Return the [x, y] coordinate for the center point of the cell that contains the specified text.  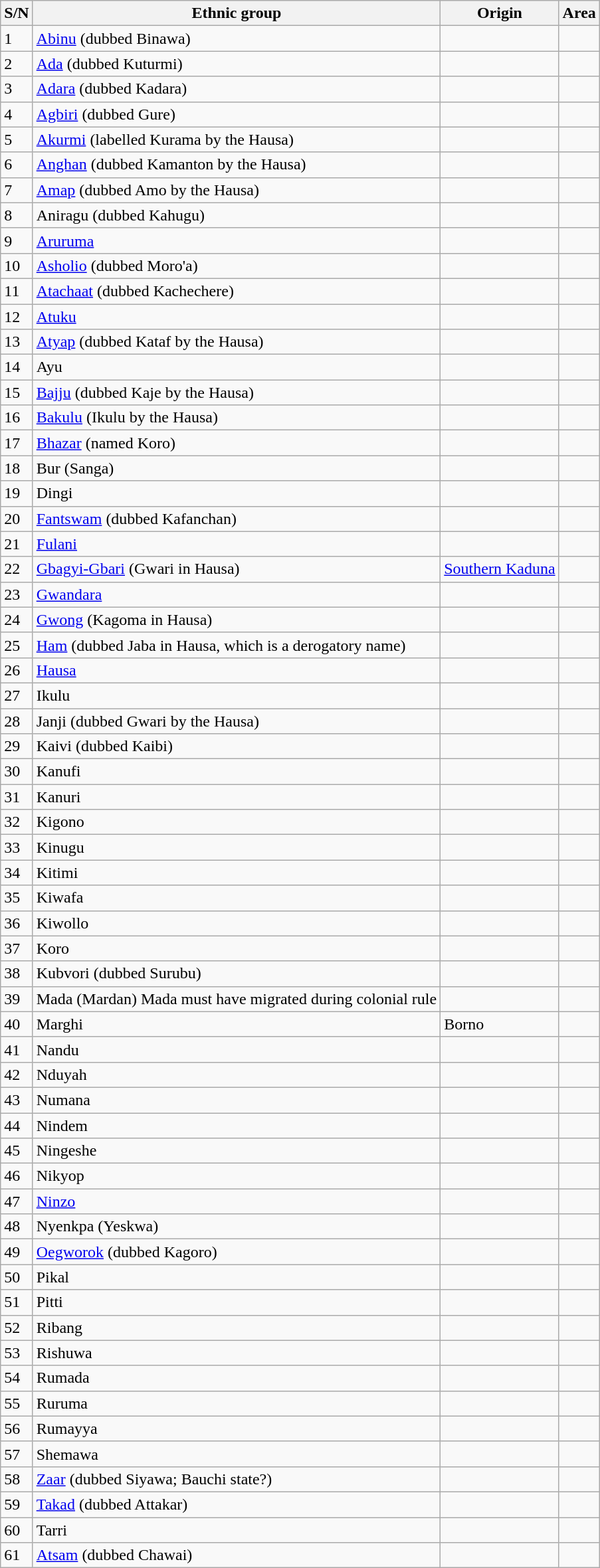
30 [17, 772]
23 [17, 594]
Gwandara [237, 594]
55 [17, 1403]
10 [17, 266]
50 [17, 1277]
60 [17, 1529]
S/N [17, 13]
Dingi [237, 493]
42 [17, 1075]
38 [17, 974]
Kiwafa [237, 898]
11 [17, 291]
Bajju (dubbed Kaje by the Hausa) [237, 392]
27 [17, 695]
18 [17, 468]
Rumada [237, 1378]
34 [17, 873]
Pikal [237, 1277]
Ruruma [237, 1403]
9 [17, 240]
20 [17, 519]
28 [17, 721]
Nyenkpa (Yeskwa) [237, 1227]
Tarri [237, 1529]
Ninzo [237, 1201]
Bur (Sanga) [237, 468]
Gwong (Kagoma in Hausa) [237, 620]
Marghi [237, 1024]
4 [17, 114]
24 [17, 620]
Amap (dubbed Amo by the Hausa) [237, 190]
14 [17, 367]
Mada (Mardan) Mada must have migrated during colonial rule [237, 999]
Ham (dubbed Jaba in Hausa, which is a derogatory name) [237, 645]
Nandu [237, 1049]
40 [17, 1024]
37 [17, 948]
Fantswam (dubbed Kafanchan) [237, 519]
Abinu (dubbed Binawa) [237, 39]
Takad (dubbed Attakar) [237, 1504]
Nindem [237, 1126]
3 [17, 89]
48 [17, 1227]
Agbiri (dubbed Gure) [237, 114]
47 [17, 1201]
43 [17, 1100]
51 [17, 1302]
Rumayya [237, 1429]
Bakulu (Ikulu by the Hausa) [237, 418]
6 [17, 165]
Ethnic group [237, 13]
33 [17, 847]
Kanufi [237, 772]
Asholio (dubbed Moro'a) [237, 266]
39 [17, 999]
57 [17, 1454]
26 [17, 670]
15 [17, 392]
12 [17, 317]
41 [17, 1049]
Borno [500, 1024]
32 [17, 822]
Southern Kaduna [500, 569]
52 [17, 1328]
21 [17, 544]
49 [17, 1252]
Janji (dubbed Gwari by the Hausa) [237, 721]
Fulani [237, 544]
58 [17, 1479]
Akurmi (labelled Kurama by the Hausa) [237, 139]
Ada (dubbed Kuturmi) [237, 64]
Origin [500, 13]
45 [17, 1151]
Adara (dubbed Kadara) [237, 89]
Kiwollo [237, 923]
35 [17, 898]
Atachaat (dubbed Kachechere) [237, 291]
36 [17, 923]
Oegworok (dubbed Kagoro) [237, 1252]
5 [17, 139]
Hausa [237, 670]
59 [17, 1504]
Gbagyi-Gbari (Gwari in Hausa) [237, 569]
7 [17, 190]
Shemawa [237, 1454]
53 [17, 1353]
22 [17, 569]
Nduyah [237, 1075]
Kaivi (dubbed Kaibi) [237, 746]
Pitti [237, 1302]
17 [17, 443]
Ningeshe [237, 1151]
Ribang [237, 1328]
Area [579, 13]
Rishuwa [237, 1353]
2 [17, 64]
Aruruma [237, 240]
29 [17, 746]
Kanuri [237, 797]
1 [17, 39]
Zaar (dubbed Siyawa; Bauchi state?) [237, 1479]
61 [17, 1555]
Nikyop [237, 1176]
Kitimi [237, 873]
25 [17, 645]
16 [17, 418]
Kinugu [237, 847]
31 [17, 797]
Numana [237, 1100]
46 [17, 1176]
Kigono [237, 822]
Aniragu (dubbed Kahugu) [237, 215]
Kubvori (dubbed Surubu) [237, 974]
13 [17, 342]
Anghan (dubbed Kamanton by the Hausa) [237, 165]
19 [17, 493]
8 [17, 215]
Atuku [237, 317]
Koro [237, 948]
Ayu [237, 367]
Atsam (dubbed Chawai) [237, 1555]
Atyap (dubbed Kataf by the Hausa) [237, 342]
Bhazar (named Koro) [237, 443]
54 [17, 1378]
44 [17, 1126]
Ikulu [237, 695]
56 [17, 1429]
